Scan for the cell matching the given text and deliver its (x, y) coordinate at center. 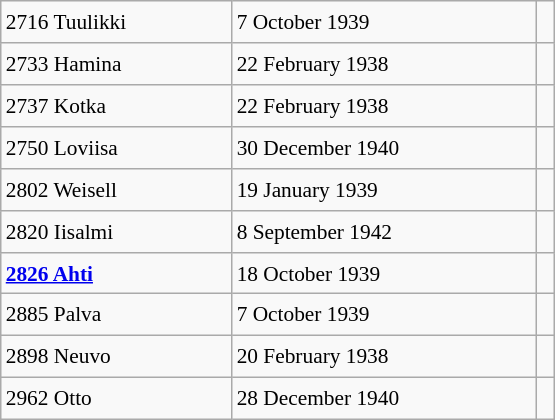
2962 Otto (116, 399)
8 September 1942 (384, 231)
2716 Tuulikki (116, 22)
2820 Iisalmi (116, 231)
2750 Loviisa (116, 148)
2737 Kotka (116, 106)
30 December 1940 (384, 148)
18 October 1939 (384, 273)
28 December 1940 (384, 399)
19 January 1939 (384, 189)
2826 Ahti (116, 273)
2898 Neuvo (116, 357)
20 February 1938 (384, 357)
2802 Weisell (116, 189)
2885 Palva (116, 315)
2733 Hamina (116, 64)
